Locate the cell with the specified text and output its [x, y] center coordinate. 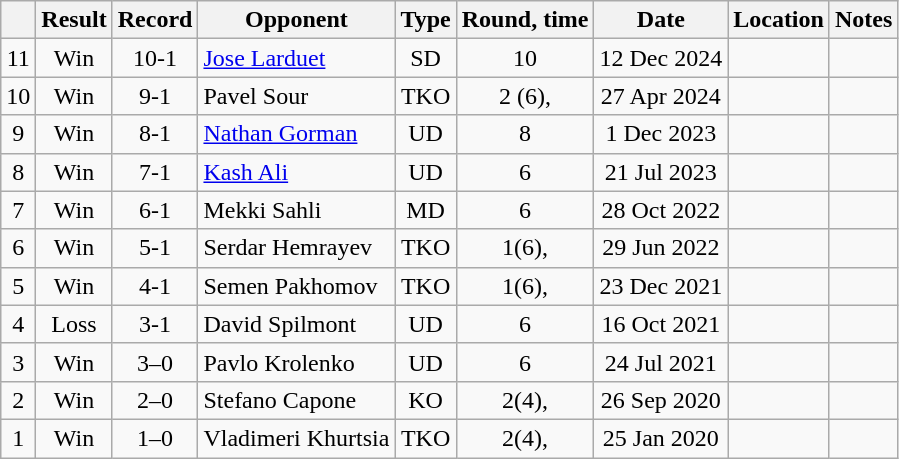
21 Jul 2023 [661, 172]
Mekki Sahli [296, 210]
Result [74, 20]
Serdar Hemrayev [296, 248]
9 [18, 134]
Jose Larduet [296, 58]
3 [18, 362]
16 Oct 2021 [661, 324]
10-1 [155, 58]
26 Sep 2020 [661, 400]
27 Apr 2024 [661, 96]
1 [18, 438]
Notes [863, 20]
7 [18, 210]
Pavel Sour [296, 96]
5 [18, 286]
Opponent [296, 20]
Location [779, 20]
23 Dec 2021 [661, 286]
David Spilmont [296, 324]
Pavlo Krolenko [296, 362]
11 [18, 58]
24 Jul 2021 [661, 362]
2 [18, 400]
4-1 [155, 286]
Type [426, 20]
3–0 [155, 362]
Stefano Capone [296, 400]
5-1 [155, 248]
28 Oct 2022 [661, 210]
1–0 [155, 438]
29 Jun 2022 [661, 248]
1 Dec 2023 [661, 134]
7-1 [155, 172]
Date [661, 20]
9-1 [155, 96]
12 Dec 2024 [661, 58]
6-1 [155, 210]
Kash Ali [296, 172]
Loss [74, 324]
Round, time [525, 20]
25 Jan 2020 [661, 438]
SD [426, 58]
Record [155, 20]
Vladimeri Khurtsia [296, 438]
Nathan Gorman [296, 134]
Semen Pakhomov [296, 286]
3-1 [155, 324]
KO [426, 400]
4 [18, 324]
MD [426, 210]
2–0 [155, 400]
2 (6), [525, 96]
8-1 [155, 134]
